For the text-containing cell, return its midpoint in (x, y) coordinate format. 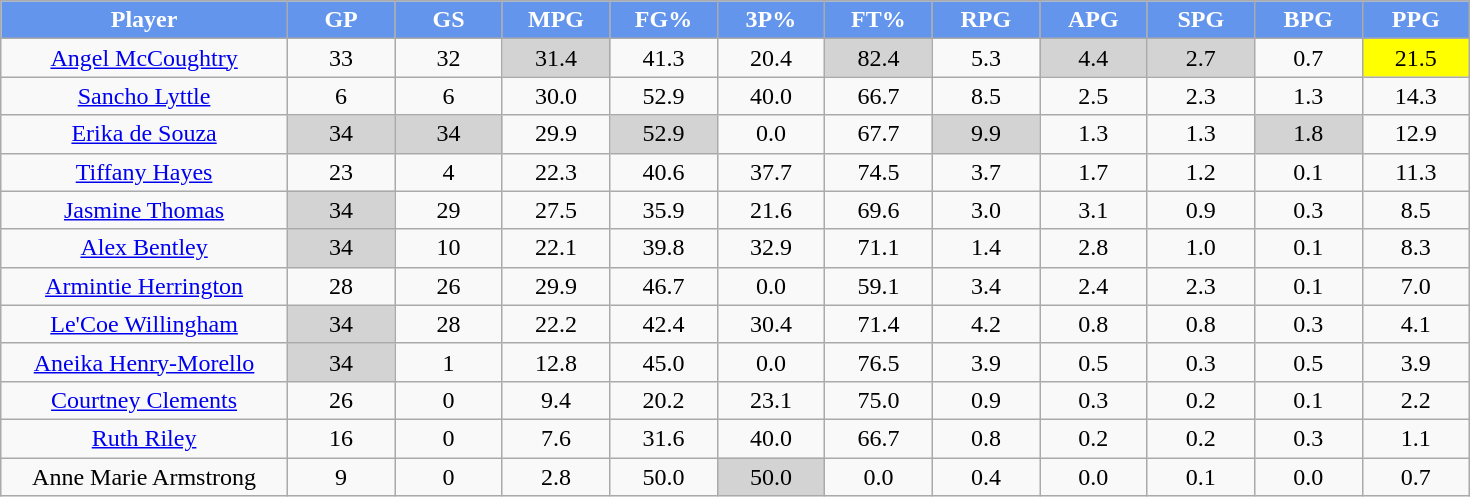
71.1 (878, 248)
3.0 (986, 210)
76.5 (878, 362)
PPG (1416, 20)
Le'Coe Willingham (144, 324)
FG% (664, 20)
27.5 (556, 210)
4.4 (1094, 58)
GP (340, 20)
Courtney Clements (144, 400)
5.3 (986, 58)
3P% (770, 20)
4.2 (986, 324)
1.7 (1094, 172)
32 (448, 58)
42.4 (664, 324)
4 (448, 172)
22.2 (556, 324)
9.9 (986, 134)
Ruth Riley (144, 438)
1.0 (1200, 248)
3.4 (986, 286)
12.8 (556, 362)
75.0 (878, 400)
8.3 (1416, 248)
9.4 (556, 400)
3.7 (986, 172)
22.1 (556, 248)
Angel McCoughtry (144, 58)
69.6 (878, 210)
2.5 (1094, 96)
7.0 (1416, 286)
20.2 (664, 400)
33 (340, 58)
23 (340, 172)
RPG (986, 20)
2.7 (1200, 58)
21.5 (1416, 58)
39.8 (664, 248)
23.1 (770, 400)
APG (1094, 20)
31.4 (556, 58)
BPG (1308, 20)
Armintie Herrington (144, 286)
67.7 (878, 134)
11.3 (1416, 172)
30.4 (770, 324)
Sancho Lyttle (144, 96)
3.1 (1094, 210)
12.9 (1416, 134)
32.9 (770, 248)
37.7 (770, 172)
7.6 (556, 438)
Alex Bentley (144, 248)
2.4 (1094, 286)
1.2 (1200, 172)
9 (340, 477)
30.0 (556, 96)
74.5 (878, 172)
MPG (556, 20)
10 (448, 248)
1 (448, 362)
4.1 (1416, 324)
1.8 (1308, 134)
2.2 (1416, 400)
0.4 (986, 477)
45.0 (664, 362)
Jasmine Thomas (144, 210)
59.1 (878, 286)
29 (448, 210)
41.3 (664, 58)
22.3 (556, 172)
16 (340, 438)
GS (448, 20)
SPG (1200, 20)
71.4 (878, 324)
1.4 (986, 248)
Player (144, 20)
FT% (878, 20)
Anne Marie Armstrong (144, 477)
14.3 (1416, 96)
Erika de Souza (144, 134)
31.6 (664, 438)
Tiffany Hayes (144, 172)
35.9 (664, 210)
1.1 (1416, 438)
46.7 (664, 286)
21.6 (770, 210)
40.6 (664, 172)
82.4 (878, 58)
Aneika Henry-Morello (144, 362)
20.4 (770, 58)
